Return (x, y) of the center of cell containing provided text 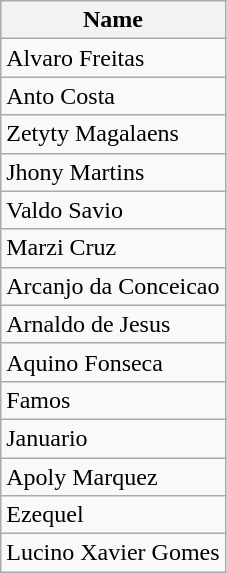
Januario (113, 438)
Zetyty Magalaens (113, 134)
Ezequel (113, 515)
Lucino Xavier Gomes (113, 553)
Aquino Fonseca (113, 362)
Marzi Cruz (113, 248)
Valdo Savio (113, 210)
Arnaldo de Jesus (113, 324)
Jhony Martins (113, 172)
Anto Costa (113, 96)
Apoly Marquez (113, 477)
Arcanjo da Conceicao (113, 286)
Alvaro Freitas (113, 58)
Famos (113, 400)
Name (113, 20)
